Capture the cell that displays the provided text and extract its (x, y) central coordinate. 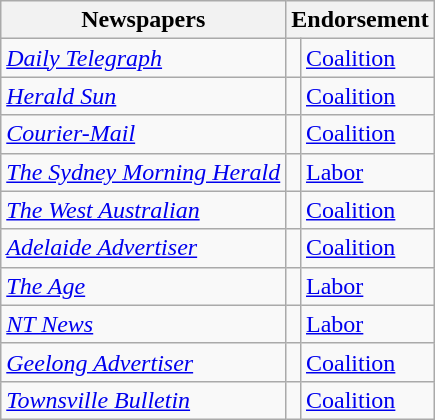
The Age (144, 286)
NT News (144, 324)
Newspapers (144, 20)
Herald Sun (144, 96)
Townsville Bulletin (144, 400)
Courier-Mail (144, 134)
Endorsement (360, 20)
Geelong Advertiser (144, 362)
The West Australian (144, 210)
Adelaide Advertiser (144, 248)
The Sydney Morning Herald (144, 172)
Daily Telegraph (144, 58)
